Locate the cell with the specified text and output its [x, y] center coordinate. 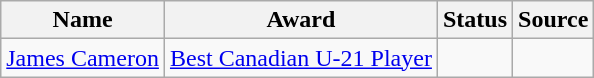
Name [83, 20]
Best Canadian U-21 Player [300, 58]
James Cameron [83, 58]
Award [300, 20]
Status [474, 20]
Source [554, 20]
